From the cell containing the given text, extract its center point as [x, y] coordinate. 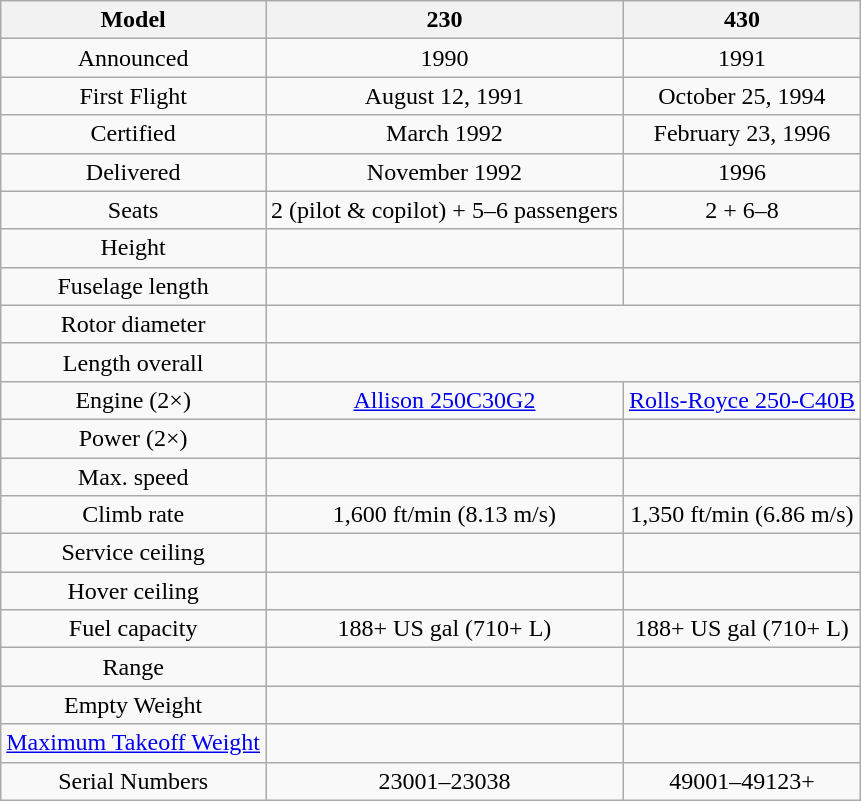
Allison 250C30G2 [445, 400]
Announced [134, 58]
Service ceiling [134, 553]
Climb rate [134, 515]
Rolls-Royce 250-C40B [742, 400]
Hover ceiling [134, 591]
Delivered [134, 172]
Rotor diameter [134, 324]
Empty Weight [134, 705]
November 1992 [445, 172]
Length overall [134, 362]
March 1992 [445, 134]
2 + 6–8 [742, 210]
Fuel capacity [134, 629]
Seats [134, 210]
October 25, 1994 [742, 96]
Serial Numbers [134, 781]
1,600 ft/min (8.13 m/s) [445, 515]
1996 [742, 172]
49001–49123+ [742, 781]
Power (2×) [134, 438]
Model [134, 20]
Certified [134, 134]
1991 [742, 58]
Fuselage length [134, 286]
Height [134, 248]
August 12, 1991 [445, 96]
1,350 ft/min (6.86 m/s) [742, 515]
Max. speed [134, 477]
2 (pilot & copilot) + 5–6 passengers [445, 210]
1990 [445, 58]
First Flight [134, 96]
Engine (2×) [134, 400]
February 23, 1996 [742, 134]
Range [134, 667]
23001–23038 [445, 781]
430 [742, 20]
Maximum Takeoff Weight [134, 743]
230 [445, 20]
